Locate the cell with the specified text and output its [x, y] center coordinate. 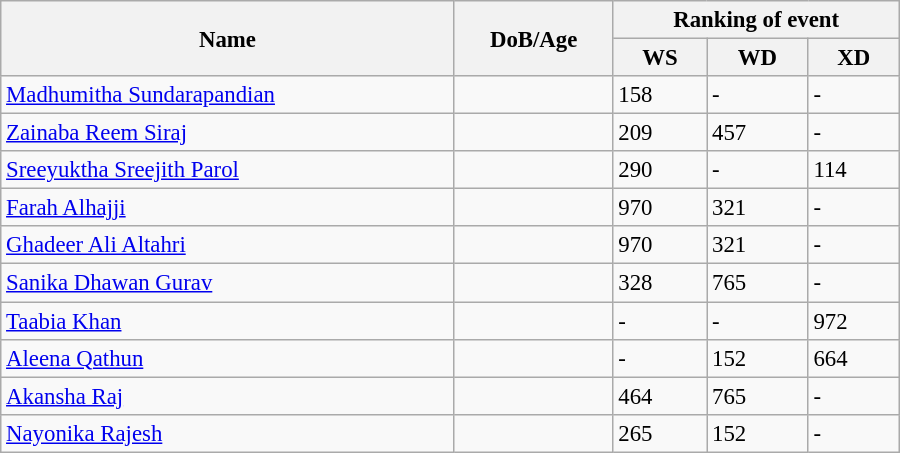
Sanika Dhawan Gurav [228, 283]
290 [660, 170]
Name [228, 38]
Ranking of event [756, 20]
DoB/Age [534, 38]
Akansha Raj [228, 396]
265 [660, 433]
Aleena Qathun [228, 358]
Madhumitha Sundarapandian [228, 95]
Ghadeer Ali Altahri [228, 245]
Zainaba Reem Siraj [228, 133]
209 [660, 133]
158 [660, 95]
Farah Alhajji [228, 208]
WD [758, 58]
Sreeyuktha Sreejith Parol [228, 170]
XD [854, 58]
Nayonika Rajesh [228, 433]
664 [854, 358]
114 [854, 170]
457 [758, 133]
972 [854, 321]
Taabia Khan [228, 321]
464 [660, 396]
328 [660, 283]
WS [660, 58]
